Return [x, y] of the center of cell containing provided text 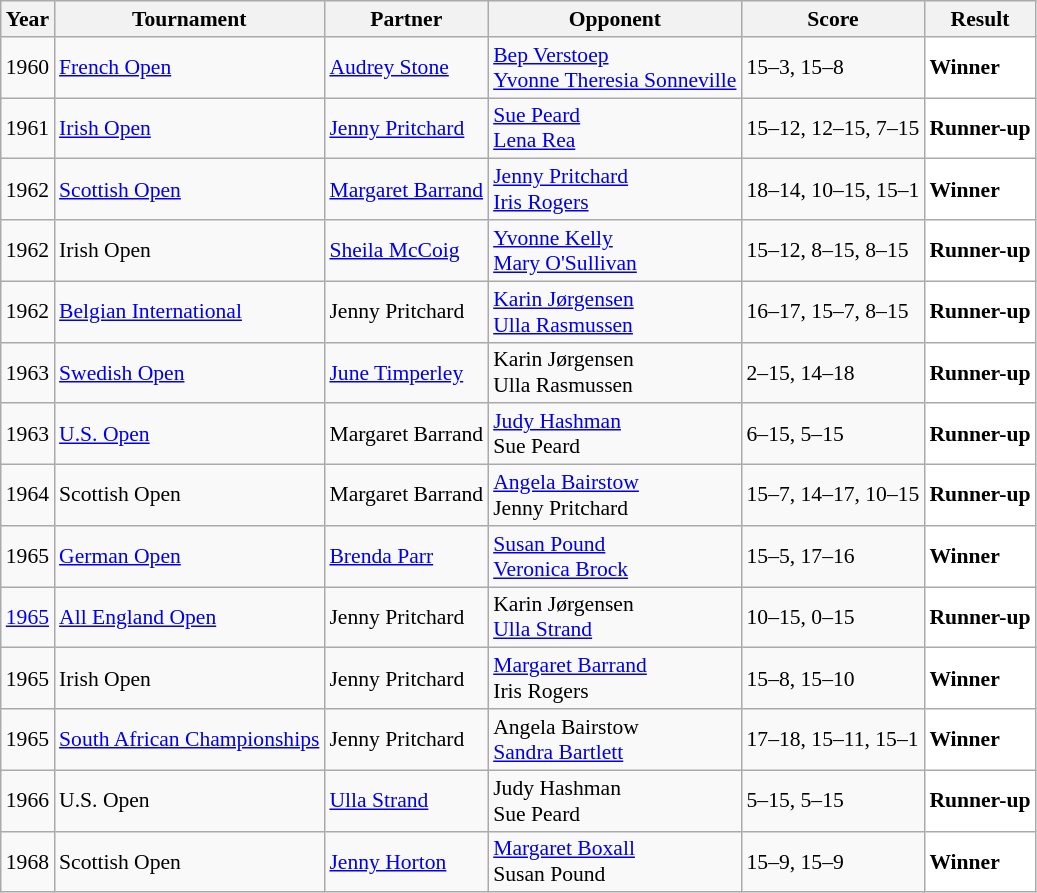
Tournament [189, 19]
15–12, 12–15, 7–15 [834, 128]
Susan Pound Veronica Brock [614, 556]
Margaret Boxall Susan Pound [614, 862]
Ulla Strand [406, 800]
1964 [28, 496]
South African Championships [189, 740]
Karin Jørgensen Ulla Strand [614, 618]
2–15, 14–18 [834, 372]
Audrey Stone [406, 68]
Swedish Open [189, 372]
June Timperley [406, 372]
Year [28, 19]
1961 [28, 128]
1966 [28, 800]
Margaret Barrand Iris Rogers [614, 678]
1960 [28, 68]
6–15, 5–15 [834, 434]
Yvonne Kelly Mary O'Sullivan [614, 250]
All England Open [189, 618]
French Open [189, 68]
German Open [189, 556]
1968 [28, 862]
15–5, 17–16 [834, 556]
15–12, 8–15, 8–15 [834, 250]
Opponent [614, 19]
18–14, 10–15, 15–1 [834, 190]
Angela Bairstow Jenny Pritchard [614, 496]
17–18, 15–11, 15–1 [834, 740]
Jenny Pritchard Iris Rogers [614, 190]
Result [980, 19]
5–15, 5–15 [834, 800]
15–8, 15–10 [834, 678]
15–7, 14–17, 10–15 [834, 496]
10–15, 0–15 [834, 618]
Sue Peard Lena Rea [614, 128]
Belgian International [189, 312]
Sheila McCoig [406, 250]
Bep Verstoep Yvonne Theresia Sonneville [614, 68]
Partner [406, 19]
16–17, 15–7, 8–15 [834, 312]
Brenda Parr [406, 556]
Score [834, 19]
Angela Bairstow Sandra Bartlett [614, 740]
Jenny Horton [406, 862]
15–3, 15–8 [834, 68]
15–9, 15–9 [834, 862]
